Capture the cell that displays the provided text and extract its (X, Y) central coordinate. 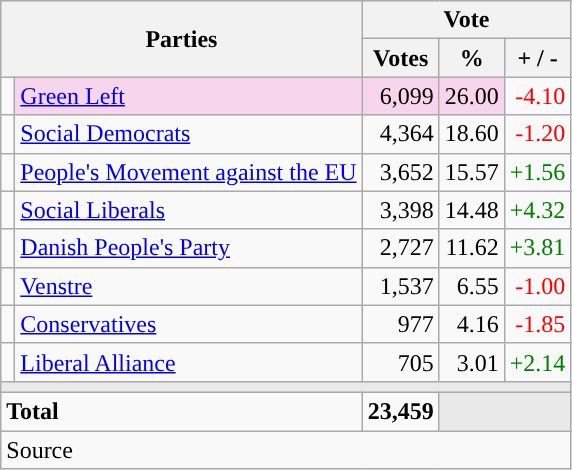
6,099 (400, 96)
+ / - (538, 58)
+1.56 (538, 172)
18.60 (472, 134)
+4.32 (538, 210)
4,364 (400, 134)
Vote (466, 20)
+2.14 (538, 362)
Votes (400, 58)
Parties (182, 39)
15.57 (472, 172)
705 (400, 362)
Conservatives (188, 324)
6.55 (472, 286)
3,652 (400, 172)
+3.81 (538, 248)
Green Left (188, 96)
-1.85 (538, 324)
% (472, 58)
977 (400, 324)
2,727 (400, 248)
People's Movement against the EU (188, 172)
11.62 (472, 248)
Source (286, 449)
1,537 (400, 286)
-1.00 (538, 286)
Social Democrats (188, 134)
Liberal Alliance (188, 362)
Total (182, 411)
14.48 (472, 210)
3.01 (472, 362)
Danish People's Party (188, 248)
-4.10 (538, 96)
23,459 (400, 411)
4.16 (472, 324)
26.00 (472, 96)
-1.20 (538, 134)
Social Liberals (188, 210)
Venstre (188, 286)
3,398 (400, 210)
